Search for the cell housing the specified text and yield its [x, y] center coordinate. 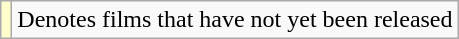
Denotes films that have not yet been released [235, 20]
